Scan for the cell matching the given text and deliver its (X, Y) coordinate at center. 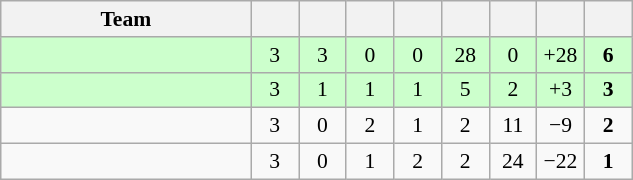
Team (126, 19)
5 (465, 90)
28 (465, 55)
24 (513, 162)
+28 (561, 55)
−22 (561, 162)
−9 (561, 126)
6 (608, 55)
11 (513, 126)
+3 (561, 90)
